Return the [x, y] coordinate for the center point of the cell that contains the specified text.  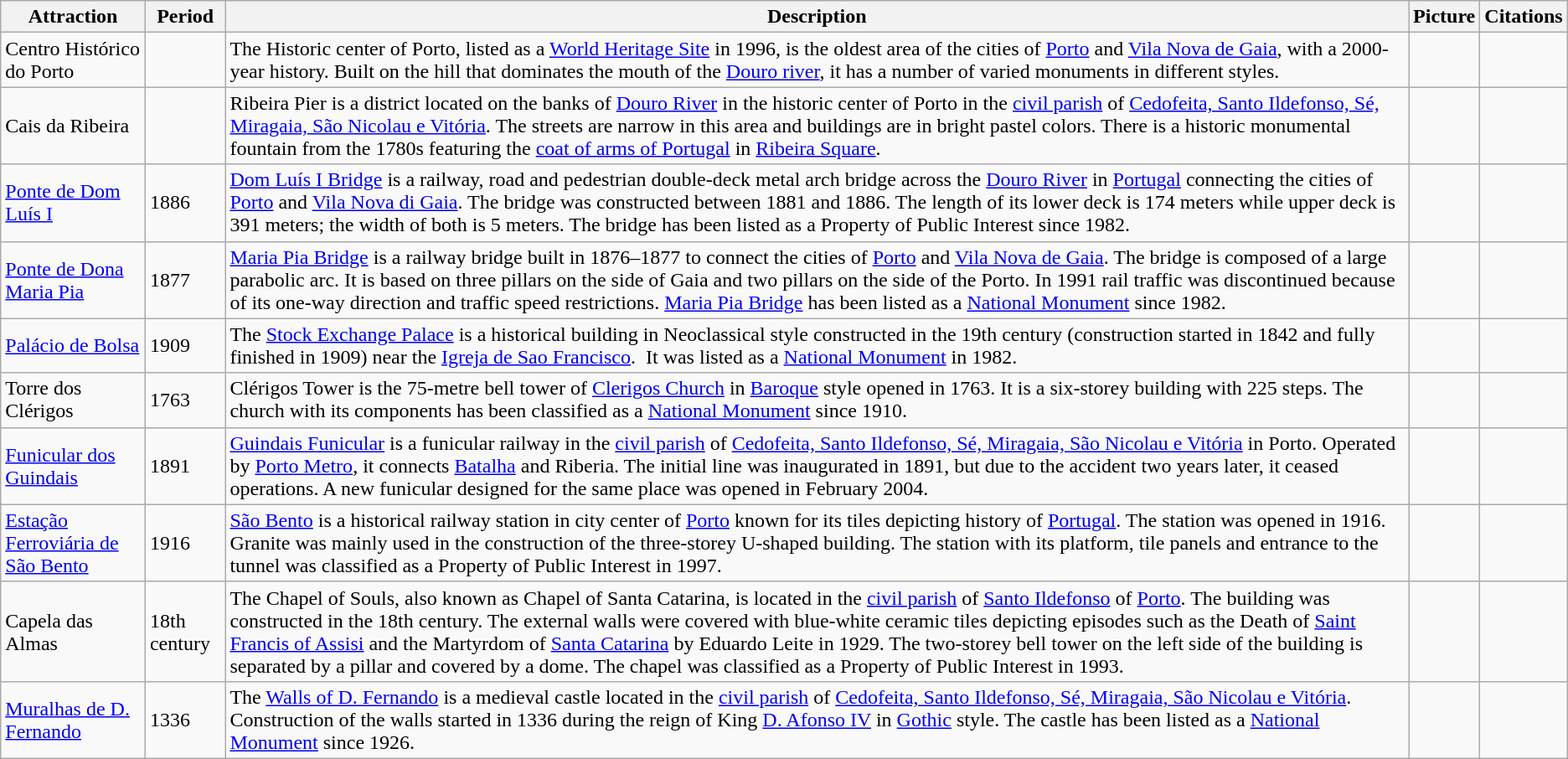
Palácio de Bolsa [74, 345]
1891 [184, 466]
1877 [184, 280]
Period [184, 17]
Citations [1524, 17]
18th century [184, 632]
Ponte de Dom Luís I [74, 203]
Picture [1444, 17]
Torre dos Clérigos [74, 400]
Capela das Almas [74, 632]
Attraction [74, 17]
Funicular dos Guindais [74, 466]
Centro Histórico do Porto [74, 60]
Description [818, 17]
1909 [184, 345]
1916 [184, 543]
Estação Ferroviária de São Bento [74, 543]
Muralhas de D. Fernando [74, 720]
Cais da Ribeira [74, 126]
1336 [184, 720]
1886 [184, 203]
Ponte de Dona Maria Pia [74, 280]
1763 [184, 400]
